Find where the given text appears and provide that cell's center as [x, y] coordinate. 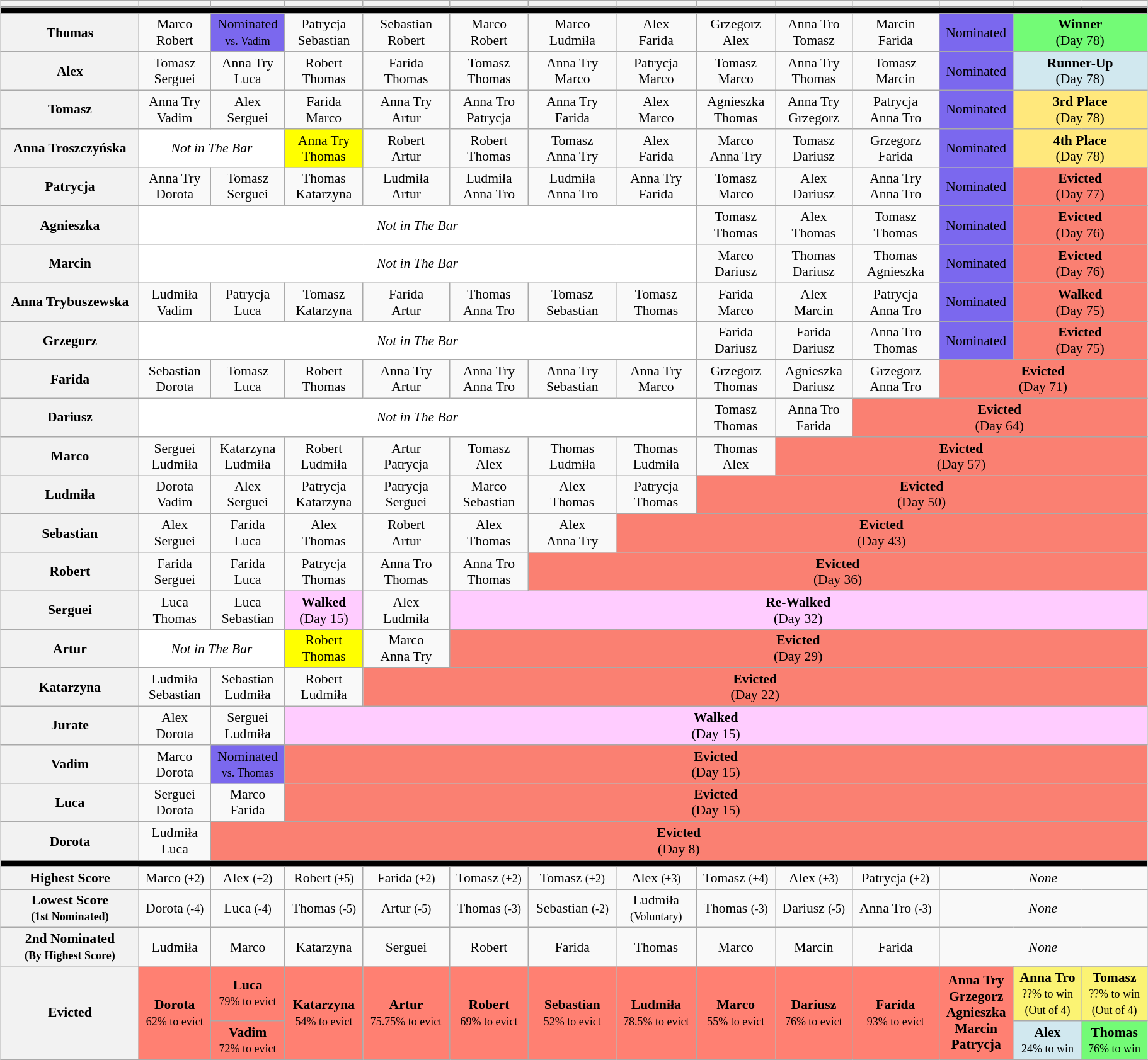
Lowest Score(1st Nominated) [70, 908]
Highest Score [70, 878]
Ludmiła(Voluntary) [657, 908]
Marco55% to evict [736, 1013]
ThomasAgnieszka [895, 263]
PatrycjaSerguei [406, 495]
TomaszAnna Try [572, 149]
Ludmiła78.5% to evict [657, 1013]
Anna Trybuszewska [70, 302]
AlexAnna Try [572, 533]
SebastianLudmiła [248, 688]
Evicted (Day 8) [679, 841]
PatrycjaMarco [657, 72]
AgnieszkaDariusz [814, 379]
LudmiłaLuca [175, 841]
Anna Troszczyńska [70, 149]
Dorota (-4) [175, 908]
Walked (Day 75) [1080, 302]
Agnieszka [70, 225]
Farida93% to evict [895, 1013]
AlexMarco [657, 110]
Nominatedvs. Vadim [248, 33]
Evicted (Day 71) [1043, 379]
4th Place (Day 78) [1080, 149]
GrzegorzThomas [736, 379]
Re-Walked (Day 32) [798, 610]
LucaSebastian [248, 610]
Runner-Up (Day 78) [1080, 72]
ThomasKatarzyna [324, 186]
MarcoDariusz [736, 263]
Vadim [70, 765]
MarcoDorota [175, 765]
ThomasDariusz [814, 263]
GrzegorzAlex [736, 33]
Evicted (Day 50) [922, 495]
LudmiłaSebastian [175, 688]
ArturPatrycja [406, 456]
Evicted (Day 64) [999, 418]
Anna TryDorota [175, 186]
TomaszDariusz [814, 149]
Luca79% to evict [248, 994]
Anna TrySebastian [572, 379]
Dorota [70, 841]
TomaszLuca [248, 379]
SergueiDorota [175, 802]
Anna TroTomasz [814, 33]
SebastianRobert [406, 33]
Farida (+2) [406, 878]
TomaszMarcin [895, 72]
MarcinFarida [895, 33]
Marco (+2) [175, 878]
Dariusz (-5) [814, 908]
TomaszSebastian [572, 302]
Sebastian [70, 533]
Anna TroPatrycja [489, 110]
TomaszAlex [489, 456]
FaridaArtur [406, 302]
Vadim72% to evict [248, 1040]
ThomasAnna Tro [489, 302]
Evicted (Day 36) [838, 572]
Dariusz [70, 418]
Jurate [70, 726]
LucaThomas [175, 610]
Artur [70, 649]
Evicted (Day 29) [798, 649]
Sebastian (-2) [572, 908]
Tomasz [70, 110]
Evicted (Day 43) [882, 533]
DorotaVadim [175, 495]
AlexDariusz [814, 186]
Artur75.75% to evict [406, 1013]
PatrycjaLuca [248, 302]
Winner (Day 78) [1080, 33]
Thomas (-5) [324, 908]
Anna TryGrzegorz [814, 110]
SebastianDorota [175, 379]
Tomasz??% to win(Out of 4) [1114, 994]
TomaszKatarzyna [324, 302]
Robert69% to evict [489, 1013]
AlexLudmiła [406, 610]
Evicted (Day 57) [961, 456]
Anna TroFarida [814, 418]
Evicted (Day 77) [1080, 186]
Sebastian52% to evict [572, 1013]
Robert (+5) [324, 878]
Anna Tro??% to win(Out of 4) [1047, 994]
Patrycja (+2) [895, 878]
Anna TryGrzegorzAgnieszkaMarcinPatrycja [976, 1013]
Alex (+2) [248, 878]
FaridaSerguei [175, 572]
3rd Place (Day 78) [1080, 110]
Evicted (Day 22) [755, 688]
PatrycjaSebastian [324, 33]
GrzegorzFarida [895, 149]
MarcoSebastian [489, 495]
LudmiłaArtur [406, 186]
ThomasAlex [736, 456]
LudmiłaVadim [175, 302]
Anna Tro (-3) [895, 908]
Luca [70, 802]
Evicted (Day 75) [1080, 340]
Tomasz (+4) [736, 878]
PatrycjaKatarzyna [324, 495]
AgnieszkaThomas [736, 110]
AlexMarcin [814, 302]
AlexDorota [175, 726]
FaridaThomas [406, 72]
Anna TryLuca [248, 72]
GrzegorzAnna Tro [895, 379]
KatarzynaLudmiła [248, 456]
Dariusz76% to evict [814, 1013]
Patrycja [70, 186]
Artur (-5) [406, 908]
Alex [70, 72]
Grzegorz [70, 340]
Anna TryVadim [175, 110]
Nominatedvs. Thomas [248, 765]
Alex24% to win [1047, 1040]
Luca (-4) [248, 908]
MarcoLudmiła [572, 33]
Evicted [70, 1013]
2nd Nominated(By Highest Score) [70, 947]
Thomas76% to win [1114, 1040]
Dorota62% to evict [175, 1013]
MarcoFarida [248, 802]
Katarzyna54% to evict [324, 1013]
